Scan for the cell matching the given text and deliver its [X, Y] coordinate at center. 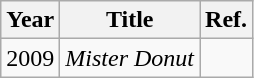
Year [30, 20]
Ref. [226, 20]
Mister Donut [130, 58]
Title [130, 20]
2009 [30, 58]
